Detect which cell encompasses the target text, then output its [x, y] center coordinate. 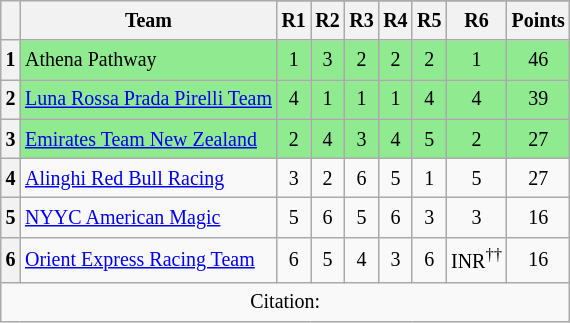
39 [538, 100]
R5 [429, 20]
R3 [362, 20]
Team [148, 20]
R1 [294, 20]
NYYC American Magic [148, 218]
R6 [476, 20]
Alinghi Red Bull Racing [148, 178]
Citation: [286, 302]
Points [538, 20]
Emirates Team New Zealand [148, 138]
Luna Rossa Prada Pirelli Team [148, 100]
46 [538, 60]
INR†† [476, 260]
Orient Express Racing Team [148, 260]
R2 [328, 20]
R4 [395, 20]
Athena Pathway [148, 60]
